Detect which cell encompasses the target text, then output its [X, Y] center coordinate. 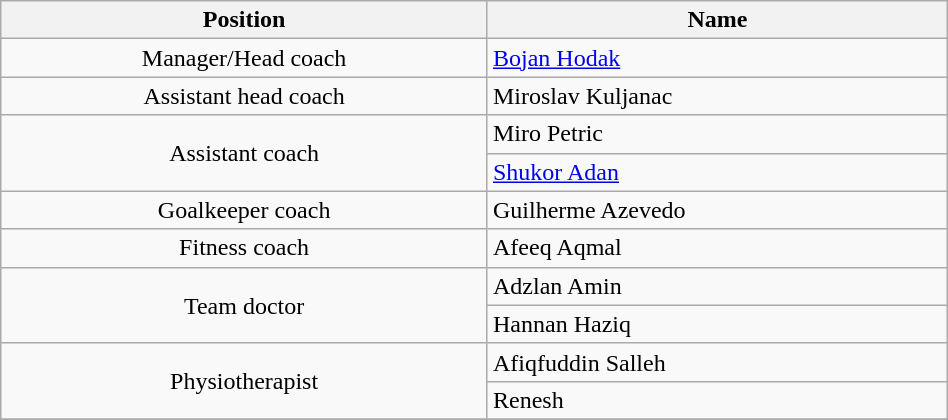
Afeeq Aqmal [717, 248]
Shukor Adan [717, 172]
Team doctor [244, 305]
Afiqfuddin Salleh [717, 362]
Assistant coach [244, 153]
Bojan Hodak [717, 58]
Physiotherapist [244, 381]
Miroslav Kuljanac [717, 96]
Position [244, 20]
Miro Petric [717, 134]
Name [717, 20]
Fitness coach [244, 248]
Guilherme Azevedo [717, 210]
Adzlan Amin [717, 286]
Hannan Haziq [717, 324]
Goalkeeper coach [244, 210]
Assistant head coach [244, 96]
Manager/Head coach [244, 58]
Renesh [717, 400]
